Search for the cell housing the specified text and yield its (x, y) center coordinate. 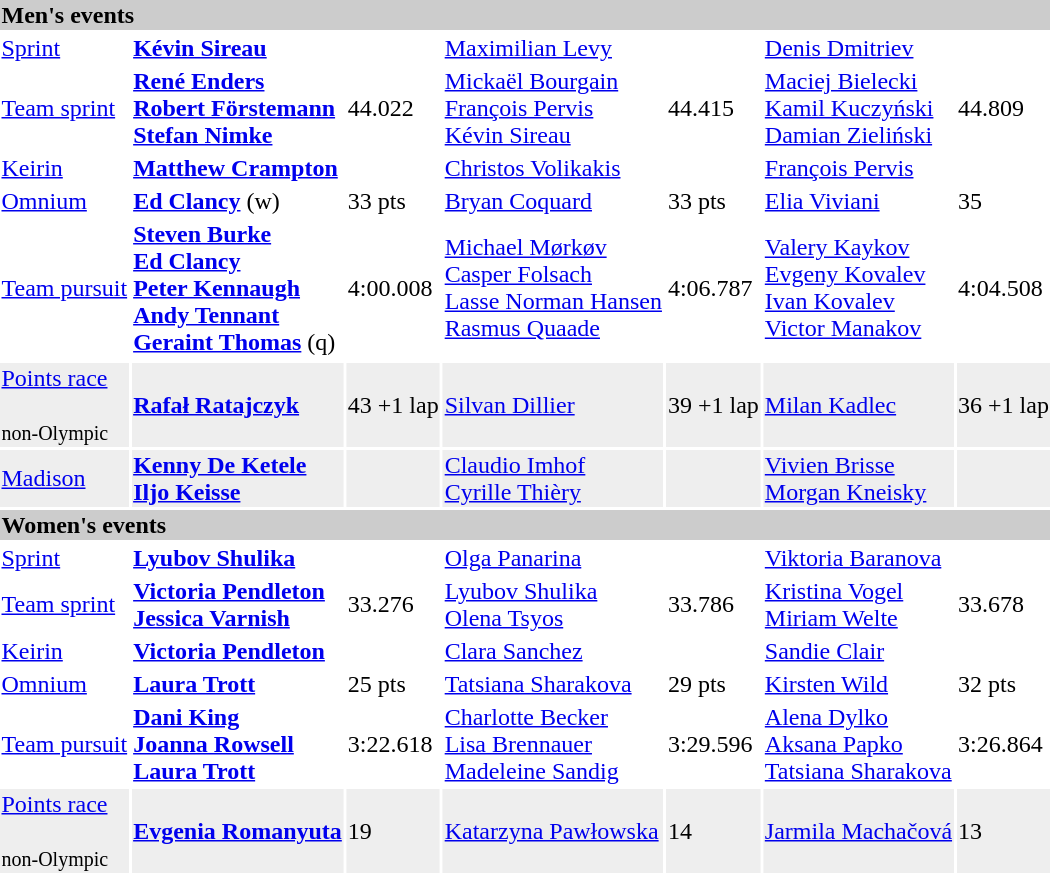
Michael MørkøvCasper FolsachLasse Norman HansenRasmus Quaade (553, 288)
Kévin Sireau (238, 48)
Olga Panarina (553, 558)
Vivien BrisseMorgan Kneisky (858, 478)
43 +1 lap (393, 405)
Kristina VogelMiriam Welte (858, 604)
Ed Clancy (w) (238, 201)
Katarzyna Pawłowska (553, 831)
Steven BurkeEd ClancyPeter KennaughAndy TennantGeraint Thomas (q) (238, 288)
4:06.787 (713, 288)
Bryan Coquard (553, 201)
Maximilian Levy (553, 48)
Jarmila Machačová (858, 831)
Dani KingJoanna RowsellLaura Trott (238, 744)
4:00.008 (393, 288)
Rafał Ratajczyk (238, 405)
Kenny De KeteleIljo Keisse (238, 478)
Valery KaykovEvgeny KovalevIvan KovalevVictor Manakov (858, 288)
Maciej BieleckiKamil KuczyńskiDamian Zieliński (858, 108)
3:29.596 (713, 744)
Victoria Pendleton (238, 651)
3:22.618 (393, 744)
19 (393, 831)
Sandie Clair (858, 651)
Evgenia Romanyuta (238, 831)
Elia Viviani (858, 201)
Viktoria Baranova (858, 558)
Men's events (525, 15)
François Pervis (858, 168)
Clara Sanchez (553, 651)
Milan Kadlec (858, 405)
44.415 (713, 108)
Matthew Crampton (238, 168)
Women's events (525, 525)
Tatsiana Sharakova (553, 684)
Charlotte BeckerLisa BrennauerMadeleine Sandig (553, 744)
Denis Dmitriev (858, 48)
Claudio ImhofCyrille Thièry (553, 478)
Silvan Dillier (553, 405)
39 +1 lap (713, 405)
Laura Trott (238, 684)
Lyubov Shulika (238, 558)
29 pts (713, 684)
33.786 (713, 604)
Alena DylkoAksana PapkoTatsiana Sharakova (858, 744)
Lyubov ShulikaOlena Tsyos (553, 604)
René EndersRobert FörstemannStefan Nimke (238, 108)
Madison (64, 478)
33.276 (393, 604)
Mickaël BourgainFrançois PervisKévin Sireau (553, 108)
44.022 (393, 108)
Kirsten Wild (858, 684)
14 (713, 831)
Victoria PendletonJessica Varnish (238, 604)
25 pts (393, 684)
Christos Volikakis (553, 168)
